Capture the cell that displays the provided text and extract its (x, y) central coordinate. 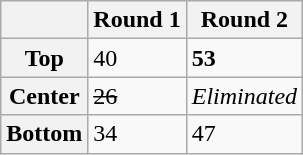
Center (44, 96)
Round 2 (244, 20)
Eliminated (244, 96)
53 (244, 58)
40 (137, 58)
47 (244, 134)
Bottom (44, 134)
Top (44, 58)
26 (137, 96)
34 (137, 134)
Round 1 (137, 20)
